From the cell containing the given text, extract its center point as (X, Y) coordinate. 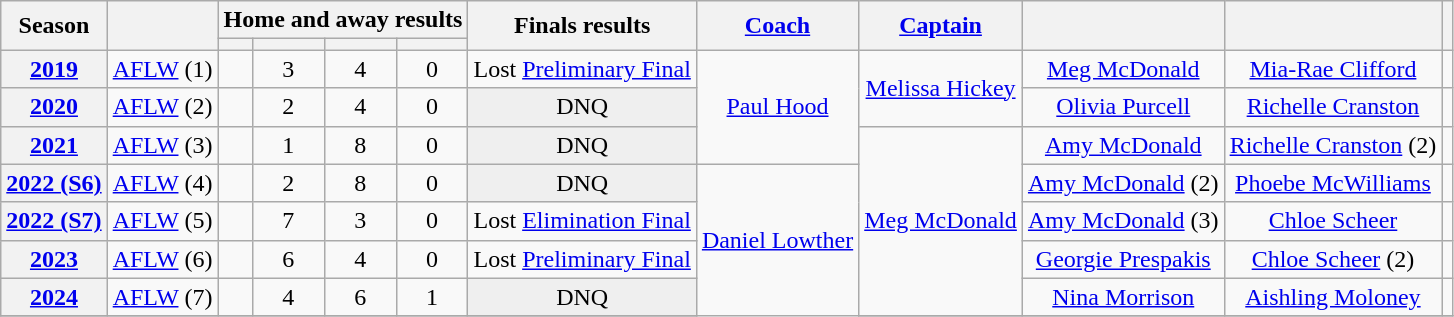
Coach (777, 26)
AFLW (7) (162, 297)
2019 (54, 69)
Aishling Moloney (1333, 297)
Chloe Scheer (1333, 221)
AFLW (1) (162, 69)
Georgie Prespakis (1123, 259)
Richelle Cranston (1333, 107)
Amy McDonald (3) (1123, 221)
Richelle Cranston (2) (1333, 145)
Paul Hood (777, 107)
AFLW (4) (162, 183)
Home and away results (343, 20)
AFLW (6) (162, 259)
2020 (54, 107)
Amy McDonald (2) (1123, 183)
2022 (S6) (54, 183)
Phoebe McWilliams (1333, 183)
Melissa Hickey (941, 88)
Captain (941, 26)
2024 (54, 297)
Daniel Lowther (777, 240)
Amy McDonald (1123, 145)
Nina Morrison (1123, 297)
Season (54, 26)
Finals results (582, 26)
Mia-Rae Clifford (1333, 69)
2023 (54, 259)
AFLW (5) (162, 221)
AFLW (3) (162, 145)
Lost Elimination Final (582, 221)
AFLW (2) (162, 107)
2022 (S7) (54, 221)
Chloe Scheer (2) (1333, 259)
7 (288, 221)
2021 (54, 145)
Olivia Purcell (1123, 107)
